Detect which cell encompasses the target text, then output its (x, y) center coordinate. 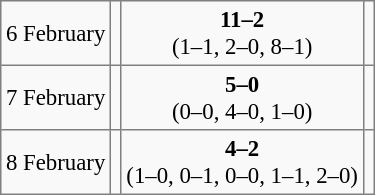
11–2(1–1, 2–0, 8–1) (242, 33)
5–0(0–0, 4–0, 1–0) (242, 97)
6 February (56, 33)
4–2(1–0, 0–1, 0–0, 1–1, 2–0) (242, 162)
8 February (56, 162)
7 February (56, 97)
